For the text-containing cell, return its midpoint in [X, Y] coordinate format. 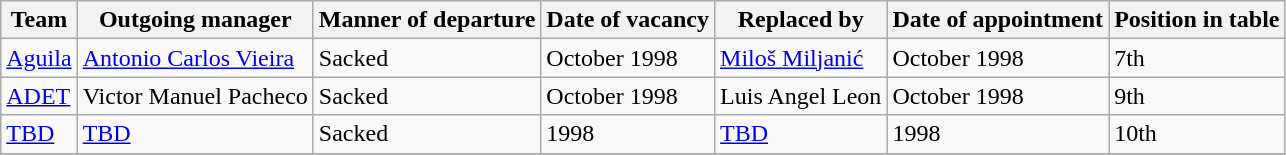
Date of vacancy [628, 20]
Team [39, 20]
Antonio Carlos Vieira [195, 58]
Position in table [1197, 20]
10th [1197, 134]
Aguila [39, 58]
7th [1197, 58]
Manner of departure [426, 20]
9th [1197, 96]
Miloš Miljanić [801, 58]
Replaced by [801, 20]
Outgoing manager [195, 20]
Victor Manuel Pacheco [195, 96]
Luis Angel Leon [801, 96]
ADET [39, 96]
Date of appointment [998, 20]
